Return (x, y) of the center of cell containing provided text 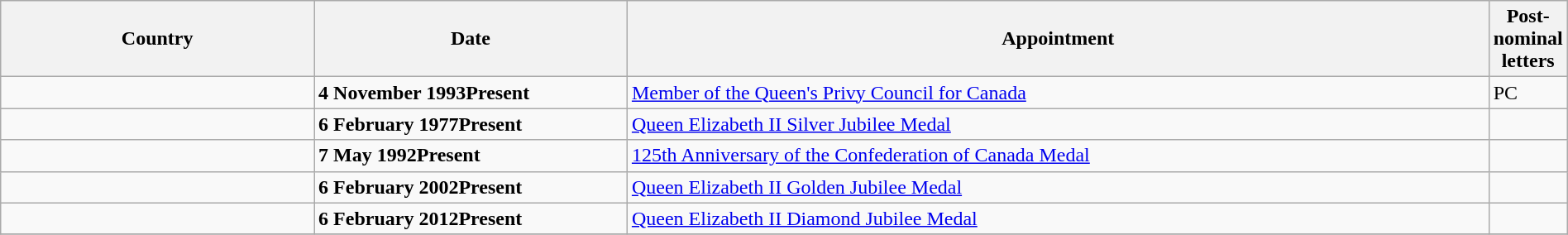
6 February 1977Present (471, 124)
Queen Elizabeth II Silver Jubilee Medal (1058, 124)
Post-nominal letters (1528, 39)
6 February 2012Present (471, 218)
4 November 1993Present (471, 93)
Country (157, 39)
Member of the Queen's Privy Council for Canada (1058, 93)
125th Anniversary of the Confederation of Canada Medal (1058, 156)
Queen Elizabeth II Diamond Jubilee Medal (1058, 218)
7 May 1992Present (471, 156)
6 February 2002Present (471, 187)
Date (471, 39)
PC (1528, 93)
Queen Elizabeth II Golden Jubilee Medal (1058, 187)
Appointment (1058, 39)
